Return [X, Y] of the center of cell containing provided text 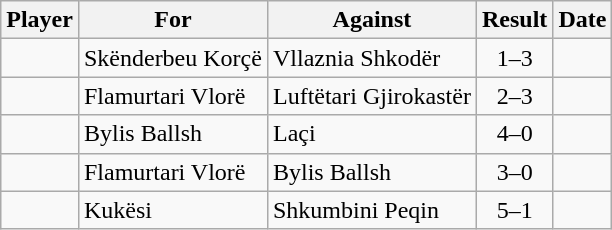
Against [372, 20]
Vllaznia Shkodër [372, 58]
2–3 [514, 96]
Laçi [372, 134]
Player [40, 20]
Skënderbeu Korçë [172, 58]
Result [514, 20]
1–3 [514, 58]
Luftëtari Gjirokastër [372, 96]
For [172, 20]
3–0 [514, 172]
4–0 [514, 134]
Kukësi [172, 210]
5–1 [514, 210]
Shkumbini Peqin [372, 210]
Date [582, 20]
